Provide the [X, Y] coordinate of the cell's center where the given text is located.  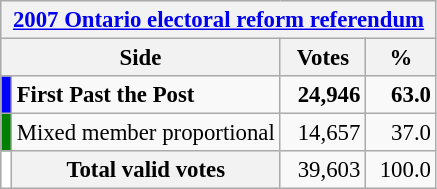
2007 Ontario electoral reform referendum [219, 20]
Total valid votes [146, 170]
24,946 [323, 95]
First Past the Post [146, 95]
39,603 [323, 170]
63.0 [402, 95]
37.0 [402, 133]
% [402, 58]
Side [140, 58]
Mixed member proportional [146, 133]
100.0 [402, 170]
14,657 [323, 133]
Votes [323, 58]
